Scan for the cell matching the given text and deliver its (X, Y) coordinate at center. 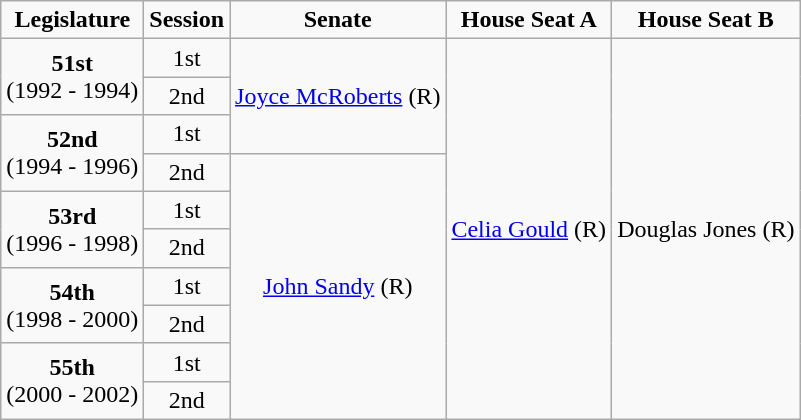
Douglas Jones (R) (706, 230)
Celia Gould (R) (529, 230)
House Seat A (529, 20)
John Sandy (R) (338, 286)
Joyce McRoberts (R) (338, 96)
52nd (1994 - 1996) (72, 153)
55th (2000 - 2002) (72, 381)
51st (1992 - 1994) (72, 77)
54th (1998 - 2000) (72, 305)
Legislature (72, 20)
Senate (338, 20)
House Seat B (706, 20)
Session (187, 20)
53rd (1996 - 1998) (72, 229)
